Extract the [X, Y] coordinate from the center of the cell holding the provided text.  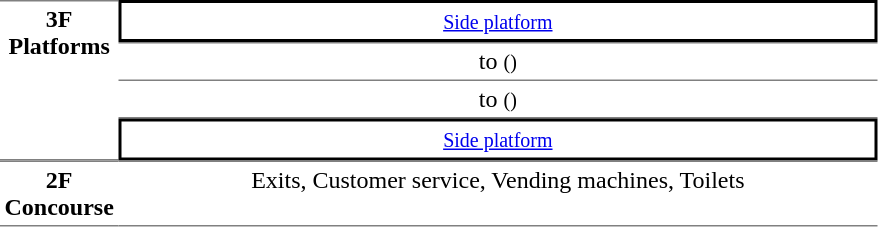
Exits, Customer service, Vending machines, Toilets [498, 193]
2FConcourse [59, 193]
3FPlatforms [59, 80]
